Capture the cell that displays the provided text and extract its (X, Y) central coordinate. 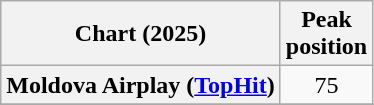
75 (326, 85)
Moldova Airplay (TopHit) (141, 85)
Chart (2025) (141, 34)
Peakposition (326, 34)
